Determine the [x, y] coordinate at the center of the cell enclosing the given text.  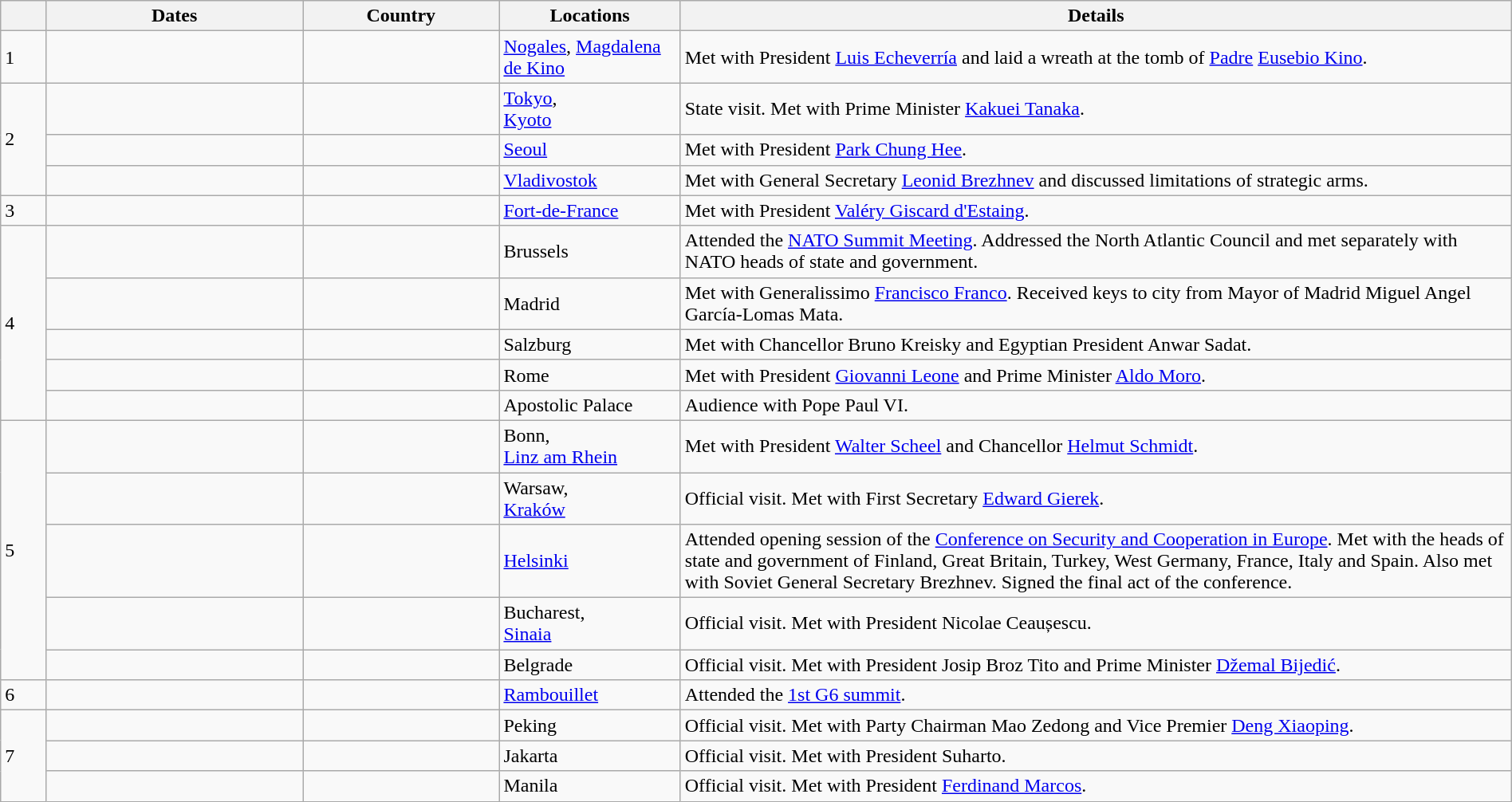
Peking [590, 725]
Vladivostok [590, 180]
Apostolic Palace [590, 405]
3 [24, 210]
Belgrade [590, 665]
Met with President Giovanni Leone and Prime Minister Aldo Moro. [1096, 375]
Country [401, 16]
Official visit. Met with President Ferdinand Marcos. [1096, 786]
6 [24, 695]
Attended the 1st G6 summit. [1096, 695]
Met with President Luis Echeverría and laid a wreath at the tomb of Padre Eusebio Kino. [1096, 57]
Met with President Valéry Giscard d'Estaing. [1096, 210]
Rambouillet [590, 695]
Audience with Pope Paul VI. [1096, 405]
Manila [590, 786]
2 [24, 139]
Madrid [590, 303]
Jakarta [590, 756]
Details [1096, 16]
Warsaw,Kraków [590, 497]
Met with Chancellor Bruno Kreisky and Egyptian President Anwar Sadat. [1096, 344]
Met with Generalissimo Francisco Franco. Received keys to city from Mayor of Madrid Miguel Angel García-Lomas Mata. [1096, 303]
Official visit. Met with President Nicolae Ceaușescu. [1096, 623]
Official visit. Met with President Suharto. [1096, 756]
Bucharest,Sinaia [590, 623]
7 [24, 756]
Dates [175, 16]
Salzburg [590, 344]
State visit. Met with Prime Minister Kakuei Tanaka. [1096, 108]
1 [24, 57]
Nogales, Magdalena de Kino [590, 57]
Helsinki [590, 561]
Seoul [590, 150]
Bonn,Linz am Rhein [590, 446]
Met with President Park Chung Hee. [1096, 150]
Met with General Secretary Leonid Brezhnev and discussed limitations of strategic arms. [1096, 180]
Official visit. Met with President Josip Broz Tito and Prime Minister Džemal Bijedić. [1096, 665]
Rome [590, 375]
Fort-de-France [590, 210]
Brussels [590, 252]
Official visit. Met with Party Chairman Mao Zedong and Vice Premier Deng Xiaoping. [1096, 725]
Locations [590, 16]
Attended the NATO Summit Meeting. Addressed the North Atlantic Council and met separately with NATO heads of state and government. [1096, 252]
Tokyo,Kyoto [590, 108]
4 [24, 323]
Official visit. Met with First Secretary Edward Gierek. [1096, 497]
Met with President Walter Scheel and Chancellor Helmut Schmidt. [1096, 446]
5 [24, 550]
